Locate the cell with the specified text and output its [X, Y] center coordinate. 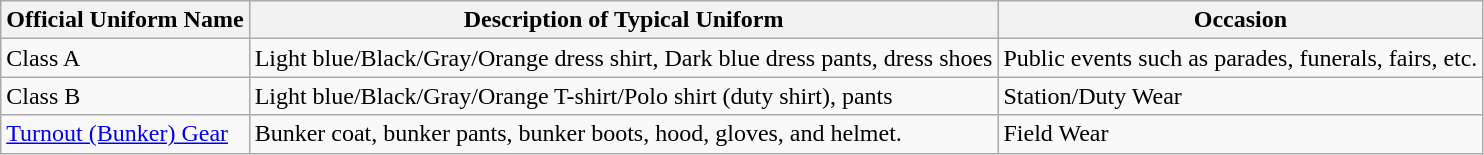
Occasion [1240, 20]
Turnout (Bunker) Gear [125, 134]
Official Uniform Name [125, 20]
Light blue/Black/Gray/Orange T-shirt/Polo shirt (duty shirt), pants [624, 96]
Class A [125, 58]
Public events such as parades, funerals, fairs, etc. [1240, 58]
Station/Duty Wear [1240, 96]
Light blue/Black/Gray/Orange dress shirt, Dark blue dress pants, dress shoes [624, 58]
Bunker coat, bunker pants, bunker boots, hood, gloves, and helmet. [624, 134]
Field Wear [1240, 134]
Class B [125, 96]
Description of Typical Uniform [624, 20]
